For the text-containing cell, return its midpoint in [x, y] coordinate format. 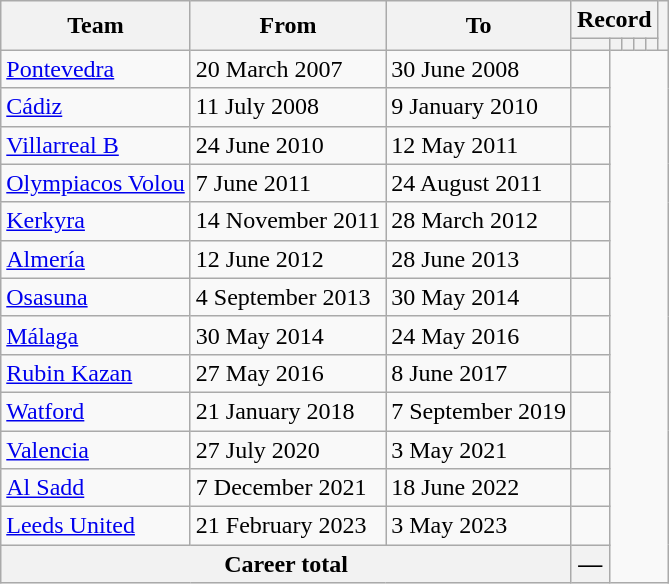
14 November 2011 [288, 221]
28 March 2012 [479, 221]
24 May 2016 [479, 335]
Valencia [96, 449]
Career total [286, 564]
27 May 2016 [288, 373]
30 June 2008 [479, 69]
Al Sadd [96, 488]
Osasuna [96, 297]
7 June 2011 [288, 183]
Leeds United [96, 526]
24 June 2010 [288, 145]
— [590, 564]
7 December 2021 [288, 488]
Team [96, 26]
Málaga [96, 335]
3 May 2021 [479, 449]
From [288, 26]
12 June 2012 [288, 259]
20 March 2007 [288, 69]
28 June 2013 [479, 259]
11 July 2008 [288, 107]
Cádiz [96, 107]
8 June 2017 [479, 373]
Pontevedra [96, 69]
Record [614, 20]
Rubin Kazan [96, 373]
24 August 2011 [479, 183]
9 January 2010 [479, 107]
7 September 2019 [479, 411]
Olympiacos Volou [96, 183]
Villarreal B [96, 145]
21 January 2018 [288, 411]
To [479, 26]
12 May 2011 [479, 145]
21 February 2023 [288, 526]
Watford [96, 411]
Kerkyra [96, 221]
27 July 2020 [288, 449]
18 June 2022 [479, 488]
Almería [96, 259]
4 September 2013 [288, 297]
3 May 2023 [479, 526]
